Scan for the cell matching the given text and deliver its [X, Y] coordinate at center. 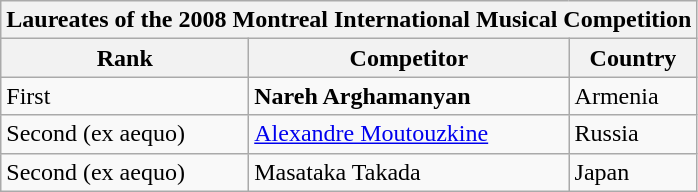
First [125, 96]
Nareh Arghamanyan [409, 96]
Masataka Takada [409, 172]
Russia [633, 134]
Japan [633, 172]
Country [633, 58]
Competitor [409, 58]
Rank [125, 58]
Alexandre Moutouzkine [409, 134]
Armenia [633, 96]
Laureates of the 2008 Montreal International Musical Competition [349, 20]
